From the cell containing the given text, extract its center point as (X, Y) coordinate. 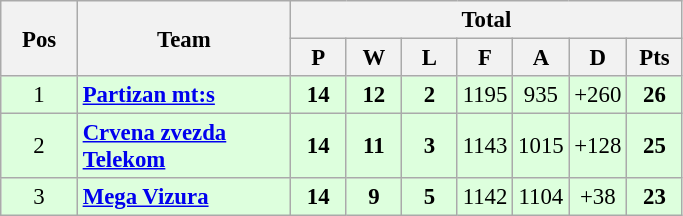
25 (655, 146)
9 (374, 197)
+260 (598, 95)
L (430, 58)
A (541, 58)
Mega Vizura (184, 197)
12 (374, 95)
Pos (40, 38)
1104 (541, 197)
26 (655, 95)
F (485, 58)
Total (486, 20)
5 (430, 197)
11 (374, 146)
P (318, 58)
D (598, 58)
1143 (485, 146)
Crvena zvezda Telekom (184, 146)
+38 (598, 197)
Pts (655, 58)
1015 (541, 146)
+128 (598, 146)
Partizan mt:s (184, 95)
935 (541, 95)
Team (184, 38)
W (374, 58)
1195 (485, 95)
1142 (485, 197)
1 (40, 95)
23 (655, 197)
